Detect which cell encompasses the target text, then output its (X, Y) center coordinate. 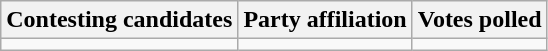
Contesting candidates (120, 20)
Votes polled (480, 20)
Party affiliation (325, 20)
